Return the (X, Y) coordinate for the center point of the cell that contains the specified text.  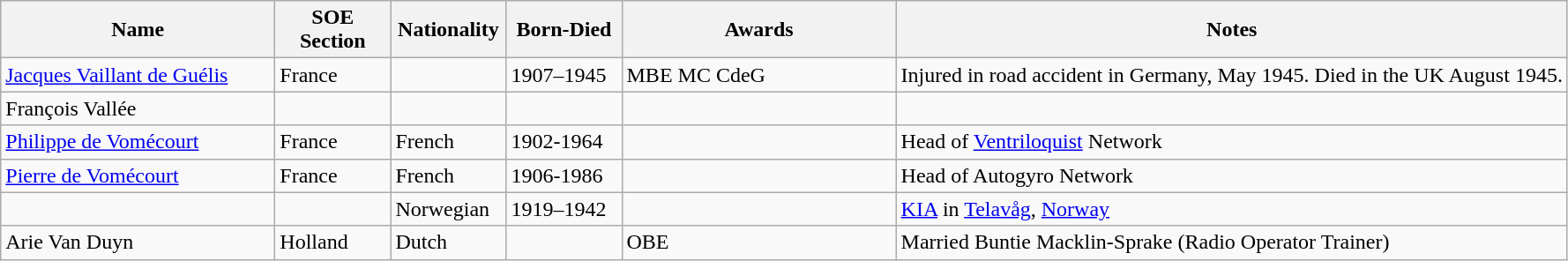
Philippe de Vomécourt (138, 142)
Born-Died (564, 30)
OBE (758, 242)
Holland (333, 242)
Injured in road accident in Germany, May 1945. Died in the UK August 1945. (1231, 75)
Dutch (448, 242)
MBE MC CdeG (758, 75)
1919–1942 (564, 209)
Pierre de Vomécourt (138, 175)
1902-1964 (564, 142)
Norwegian (448, 209)
Head of Autogyro Network (1231, 175)
Jacques Vaillant de Guélis (138, 75)
1907–1945 (564, 75)
KIA in Telavåg, Norway (1231, 209)
Nationality (448, 30)
SOE Section (333, 30)
1906-1986 (564, 175)
Notes (1231, 30)
Name (138, 30)
Arie Van Duyn (138, 242)
Awards (758, 30)
François Vallée (138, 108)
Head of Ventriloquist Network (1231, 142)
Married Buntie Macklin-Sprake (Radio Operator Trainer) (1231, 242)
